Determine the (x, y) coordinate at the center of the cell enclosing the given text.  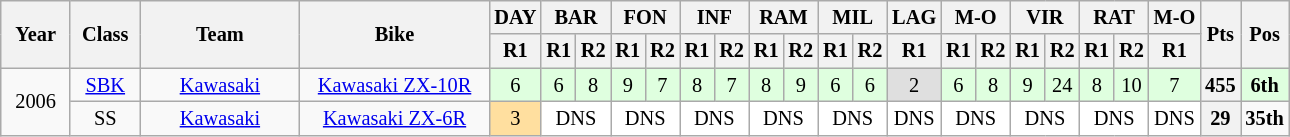
INF (714, 17)
MIL (852, 17)
29 (1220, 118)
SBK (105, 85)
24 (1062, 85)
Team (220, 34)
6th (1264, 85)
SS (105, 118)
FON (646, 17)
RAM (784, 17)
Kawasaki ZX-10R (395, 85)
Pos (1264, 34)
35th (1264, 118)
3 (515, 118)
Pts (1220, 34)
BAR (576, 17)
455 (1220, 85)
Kawasaki ZX-6R (395, 118)
10 (1132, 85)
RAT (1114, 17)
2 (914, 85)
VIR (1044, 17)
DAY (515, 17)
Bike (395, 34)
Class (105, 34)
2006 (36, 102)
LAG (914, 17)
Year (36, 34)
